For the text-containing cell, return its midpoint in (x, y) coordinate format. 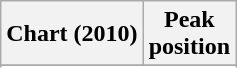
Chart (2010) (72, 34)
Peakposition (189, 34)
